For the text-containing cell, return its midpoint in [X, Y] coordinate format. 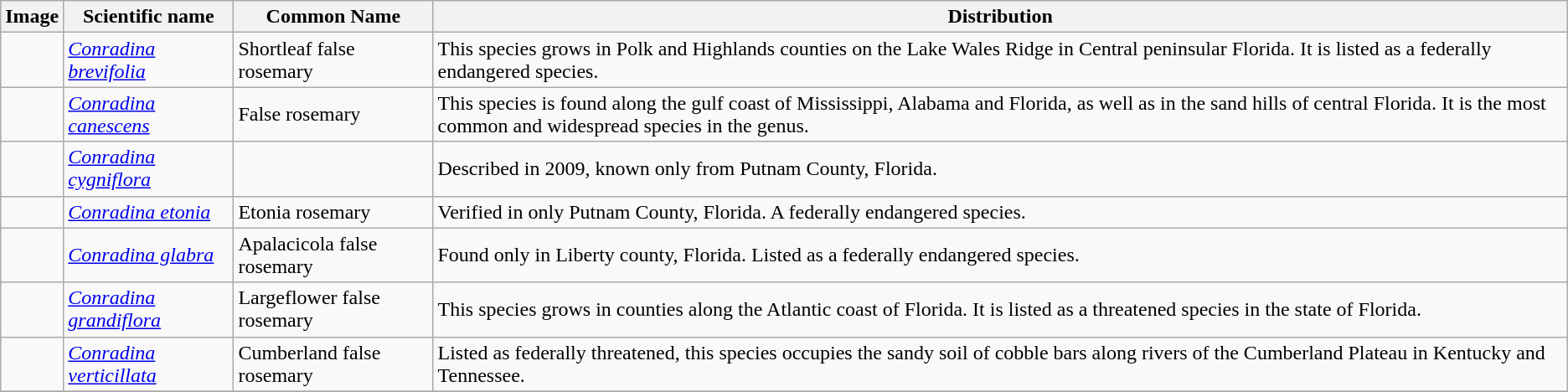
Described in 2009, known only from Putnam County, Florida. [1000, 169]
Conradina verticillata [149, 364]
Conradina brevifolia [149, 60]
Common Name [333, 17]
Distribution [1000, 17]
Cumberland false rosemary [333, 364]
Found only in Liberty county, Florida. Listed as a federally endangered species. [1000, 255]
Listed as federally threatened, this species occupies the sandy soil of cobble bars along rivers of the Cumberland Plateau in Kentucky and Tennessee. [1000, 364]
Apalacicola false rosemary [333, 255]
Conradina glabra [149, 255]
Conradina cygniflora [149, 169]
Shortleaf false rosemary [333, 60]
Largeflower false rosemary [333, 310]
Verified in only Putnam County, Florida. A federally endangered species. [1000, 212]
Image [32, 17]
This species grows in counties along the Atlantic coast of Florida. It is listed as a threatened species in the state of Florida. [1000, 310]
Conradina canescens [149, 114]
Conradina grandiflora [149, 310]
False rosemary [333, 114]
Etonia rosemary [333, 212]
Scientific name [149, 17]
Conradina etonia [149, 212]
